Search for the cell housing the specified text and yield its (X, Y) center coordinate. 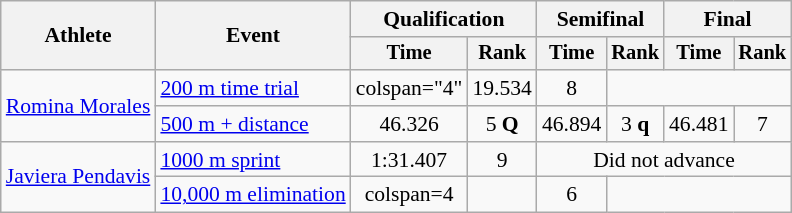
8 (572, 88)
Semifinal (600, 19)
Did not advance (664, 160)
6 (572, 195)
46.481 (698, 124)
19.534 (502, 88)
Final (728, 19)
500 m + distance (252, 124)
10,000 m elimination (252, 195)
200 m time trial (252, 88)
5 Q (502, 124)
colspan="4" (410, 88)
9 (502, 160)
46.894 (572, 124)
Romina Morales (78, 106)
7 (763, 124)
46.326 (410, 124)
Qualification (444, 19)
1000 m sprint (252, 160)
Athlete (78, 36)
colspan=4 (410, 195)
1:31.407 (410, 160)
Javiera Pendavis (78, 178)
Event (252, 36)
3 q (635, 124)
